Search for the cell housing the specified text and yield its [x, y] center coordinate. 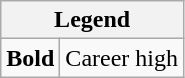
Legend [92, 20]
Bold [30, 58]
Career high [122, 58]
